For the text-containing cell, return its midpoint in (X, Y) coordinate format. 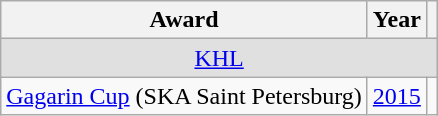
Gagarin Cup (SKA Saint Petersburg) (184, 96)
KHL (220, 58)
Award (184, 20)
Year (396, 20)
2015 (396, 96)
